Search for the cell housing the specified text and yield its [X, Y] center coordinate. 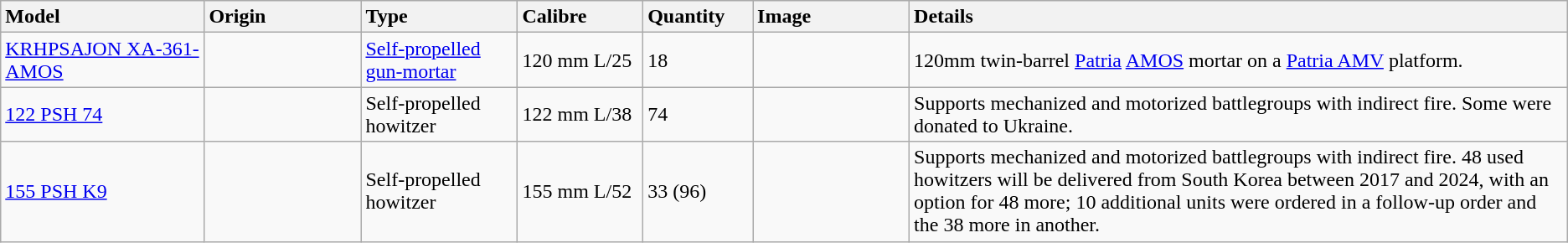
120 mm L/25 [580, 60]
Calibre [580, 17]
155 PSH K9 [102, 191]
120mm twin-barrel Patria AMOS mortar on a Patria AMV platform. [1239, 60]
18 [699, 60]
Origin [283, 17]
33 (96) [699, 191]
155 mm L/52 [580, 191]
Image [831, 17]
KRHPSAJON XA-361-AMOS [102, 60]
Self-propelled gun-mortar [439, 60]
122 PSH 74 [102, 114]
Type [439, 17]
Model [102, 17]
74 [699, 114]
Quantity [699, 17]
Supports mechanized and motorized battlegroups with indirect fire. Some were donated to Ukraine. [1239, 114]
122 mm L/38 [580, 114]
Details [1239, 17]
